Return the [X, Y] coordinate for the center point of the cell that contains the specified text.  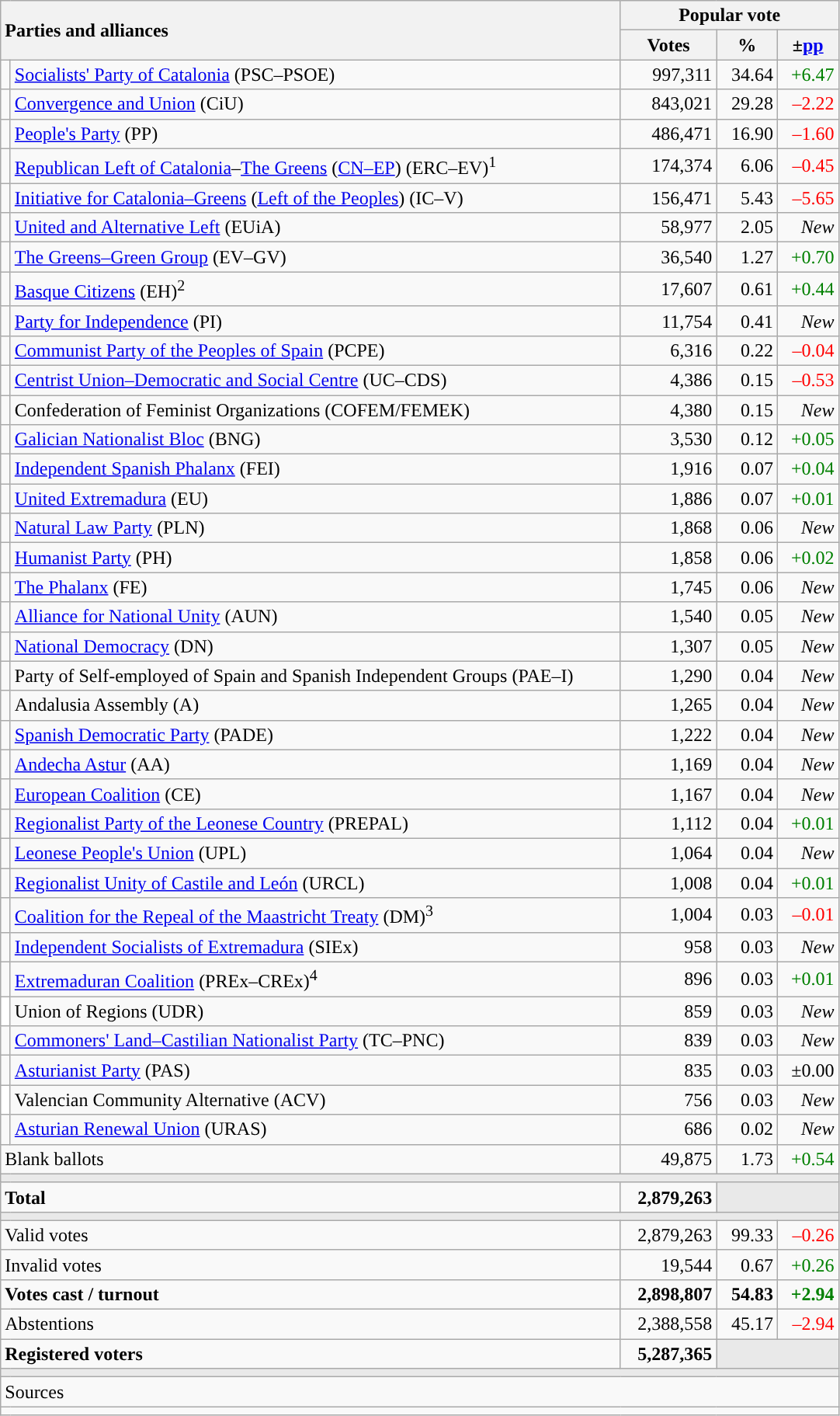
99.33 [747, 1235]
–0.45 [807, 166]
United Extremadura (EU) [315, 499]
17,607 [668, 289]
Initiative for Catalonia–Greens (Left of the Peoples) (IC–V) [315, 198]
0.67 [747, 1265]
835 [668, 1070]
+6.47 [807, 75]
5.43 [747, 198]
896 [668, 979]
843,021 [668, 104]
–0.04 [807, 350]
34.64 [747, 75]
1,307 [668, 646]
Votes cast / turnout [311, 1294]
686 [668, 1129]
Coalition for the Repeal of the Maastricht Treaty (DM)3 [315, 915]
Andalusia Assembly (A) [315, 705]
1,290 [668, 676]
1.73 [747, 1159]
3,530 [668, 440]
2,388,558 [668, 1324]
Total [311, 1197]
–0.53 [807, 380]
Asturian Renewal Union (URAS) [315, 1129]
1.27 [747, 257]
4,380 [668, 410]
Republican Left of Catalonia–The Greens (CN–EP) (ERC–EV)1 [315, 166]
–2.94 [807, 1324]
1,167 [668, 794]
–0.26 [807, 1235]
Convergence and Union (CiU) [315, 104]
11,754 [668, 321]
0.12 [747, 440]
The Phalanx (FE) [315, 587]
2,898,807 [668, 1294]
1,858 [668, 558]
+2.94 [807, 1294]
5,287,365 [668, 1354]
Regionalist Unity of Castile and León (URCL) [315, 883]
+0.70 [807, 257]
+0.26 [807, 1265]
6,316 [668, 350]
Galician Nationalist Bloc (BNG) [315, 440]
Abstentions [311, 1324]
Blank ballots [311, 1159]
Union of Regions (UDR) [315, 1011]
174,374 [668, 166]
45.17 [747, 1324]
1,886 [668, 499]
Centrist Union–Democratic and Social Centre (UC–CDS) [315, 380]
Valencian Community Alternative (ACV) [315, 1100]
1,868 [668, 528]
Leonese People's Union (UPL) [315, 853]
Asturianist Party (PAS) [315, 1070]
1,540 [668, 617]
±0.00 [807, 1070]
1,745 [668, 587]
People's Party (PP) [315, 134]
Natural Law Party (PLN) [315, 528]
0.22 [747, 350]
±pp [807, 45]
+0.02 [807, 558]
Commoners' Land–Castilian Nationalist Party (TC–PNC) [315, 1041]
European Coalition (CE) [315, 794]
29.28 [747, 104]
756 [668, 1100]
156,471 [668, 198]
United and Alternative Left (EUiA) [315, 228]
+0.05 [807, 440]
Socialists' Party of Catalonia (PSC–PSOE) [315, 75]
–0.01 [807, 915]
Valid votes [311, 1235]
+0.54 [807, 1159]
Spanish Democratic Party (PADE) [315, 735]
1,004 [668, 915]
839 [668, 1041]
2.05 [747, 228]
997,311 [668, 75]
Alliance for National Unity (AUN) [315, 617]
Humanist Party (PH) [315, 558]
0.02 [747, 1129]
Andecha Astur (AA) [315, 764]
1,112 [668, 823]
–5.65 [807, 198]
54.83 [747, 1294]
958 [668, 947]
486,471 [668, 134]
Independent Spanish Phalanx (FEI) [315, 469]
Registered voters [311, 1354]
16.90 [747, 134]
1,008 [668, 883]
36,540 [668, 257]
National Democracy (DN) [315, 646]
–2.22 [807, 104]
Party of Self-employed of Spain and Spanish Independent Groups (PAE–I) [315, 676]
1,169 [668, 764]
Sources [419, 1392]
Confederation of Feminist Organizations (COFEM/FEMEK) [315, 410]
19,544 [668, 1265]
Regionalist Party of the Leonese Country (PREPAL) [315, 823]
58,977 [668, 228]
Votes [668, 45]
+0.04 [807, 469]
Communist Party of the Peoples of Spain (PCPE) [315, 350]
+0.44 [807, 289]
6.06 [747, 166]
Independent Socialists of Extremadura (SIEx) [315, 947]
1,916 [668, 469]
Party for Independence (PI) [315, 321]
859 [668, 1011]
1,222 [668, 735]
The Greens–Green Group (EV–GV) [315, 257]
–1.60 [807, 134]
4,386 [668, 380]
Invalid votes [311, 1265]
Basque Citizens (EH)2 [315, 289]
% [747, 45]
Parties and alliances [311, 30]
49,875 [668, 1159]
1,064 [668, 853]
Popular vote [730, 16]
0.41 [747, 321]
1,265 [668, 705]
Extremaduran Coalition (PREx–CREx)4 [315, 979]
0.61 [747, 289]
